Find where the given text appears and provide that cell's center as [x, y] coordinate. 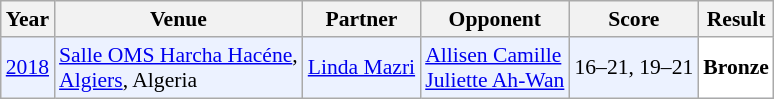
Result [736, 19]
Score [634, 19]
16–21, 19–21 [634, 68]
Partner [362, 19]
Venue [178, 19]
Bronze [736, 68]
Opponent [494, 19]
Year [28, 19]
Salle OMS Harcha Hacéne,Algiers, Algeria [178, 68]
2018 [28, 68]
Allisen Camille Juliette Ah-Wan [494, 68]
Linda Mazri [362, 68]
